Output the (X, Y) coordinate of the center of the cell containing the given text.  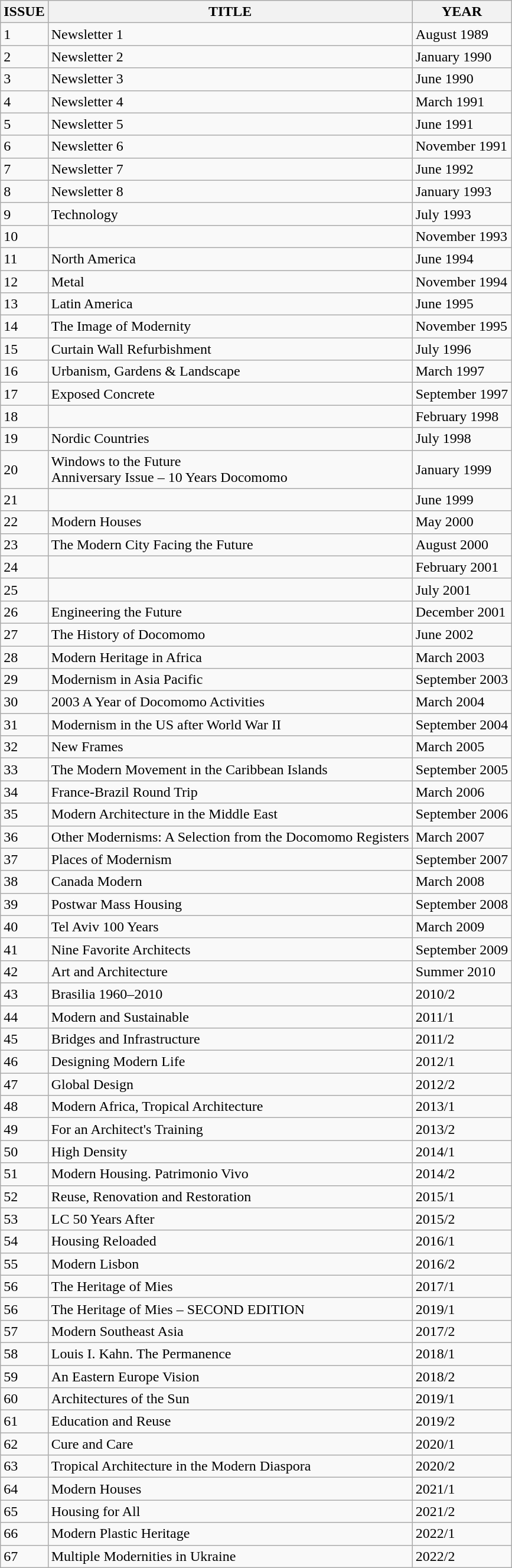
August 2000 (462, 545)
January 1999 (462, 469)
The History of Docomomo (230, 634)
36 (24, 837)
Newsletter 4 (230, 102)
Nine Favorite Architects (230, 949)
France-Brazil Round Trip (230, 792)
Newsletter 6 (230, 146)
58 (24, 1354)
17 (24, 394)
27 (24, 634)
32 (24, 747)
19 (24, 439)
The Image of Modernity (230, 327)
Modernism in the US after World War II (230, 725)
Louis I. Kahn. The Permanence (230, 1354)
Architectures of the Sun (230, 1399)
June 1995 (462, 304)
Modern Heritage in Africa (230, 657)
June 1990 (462, 79)
For an Architect's Training (230, 1129)
Housing for All (230, 1511)
2014/2 (462, 1174)
North America (230, 259)
2020/1 (462, 1444)
March 2009 (462, 927)
Tel Aviv 100 Years (230, 927)
37 (24, 859)
Summer 2010 (462, 972)
10 (24, 236)
June 2002 (462, 634)
61 (24, 1422)
2011/1 (462, 1016)
Windows to the FutureAnniversary Issue – 10 Years Docomomo (230, 469)
57 (24, 1331)
51 (24, 1174)
Cure and Care (230, 1444)
March 2007 (462, 837)
2016/2 (462, 1264)
53 (24, 1219)
Metal (230, 282)
Nordic Countries (230, 439)
2003 A Year of Docomomo Activities (230, 702)
Canada Modern (230, 882)
September 2008 (462, 904)
55 (24, 1264)
LC 50 Years After (230, 1219)
High Density (230, 1152)
Designing Modern Life (230, 1062)
2022/2 (462, 1556)
July 1998 (462, 439)
49 (24, 1129)
Modern Architecture in the Middle East (230, 814)
62 (24, 1444)
September 2006 (462, 814)
18 (24, 416)
9 (24, 214)
Newsletter 7 (230, 169)
Latin America (230, 304)
November 1994 (462, 282)
July 2001 (462, 589)
2012/1 (462, 1062)
42 (24, 972)
2015/2 (462, 1219)
26 (24, 612)
2017/1 (462, 1286)
2019/2 (462, 1422)
March 2004 (462, 702)
March 2006 (462, 792)
24 (24, 567)
43 (24, 994)
June 1991 (462, 124)
September 2007 (462, 859)
January 1990 (462, 57)
Multiple Modernities in Ukraine (230, 1556)
39 (24, 904)
YEAR (462, 12)
22 (24, 522)
8 (24, 191)
Newsletter 1 (230, 34)
May 2000 (462, 522)
Modern and Sustainable (230, 1016)
60 (24, 1399)
Newsletter 8 (230, 191)
February 1998 (462, 416)
64 (24, 1489)
30 (24, 702)
March 1991 (462, 102)
March 1997 (462, 371)
40 (24, 927)
1 (24, 34)
66 (24, 1534)
Reuse, Renovation and Restoration (230, 1197)
47 (24, 1084)
Tropical Architecture in the Modern Diaspora (230, 1466)
20 (24, 469)
Places of Modernism (230, 859)
67 (24, 1556)
5 (24, 124)
Modern Southeast Asia (230, 1331)
June 1992 (462, 169)
2013/2 (462, 1129)
The Modern Movement in the Caribbean Islands (230, 770)
15 (24, 349)
2021/2 (462, 1511)
2015/1 (462, 1197)
Newsletter 5 (230, 124)
TITLE (230, 12)
November 1995 (462, 327)
Brasilia 1960–2010 (230, 994)
March 2008 (462, 882)
2 (24, 57)
September 2005 (462, 770)
Global Design (230, 1084)
2014/1 (462, 1152)
August 1989 (462, 34)
2016/1 (462, 1241)
6 (24, 146)
31 (24, 725)
48 (24, 1107)
2012/2 (462, 1084)
3 (24, 79)
2018/2 (462, 1377)
Postwar Mass Housing (230, 904)
2021/1 (462, 1489)
65 (24, 1511)
Education and Reuse (230, 1422)
Housing Reloaded (230, 1241)
11 (24, 259)
ISSUE (24, 12)
14 (24, 327)
33 (24, 770)
Urbanism, Gardens & Landscape (230, 371)
2017/2 (462, 1331)
Art and Architecture (230, 972)
29 (24, 680)
March 2005 (462, 747)
Technology (230, 214)
Newsletter 2 (230, 57)
Curtain Wall Refurbishment (230, 349)
September 2003 (462, 680)
52 (24, 1197)
An Eastern Europe Vision (230, 1377)
March 2003 (462, 657)
January 1993 (462, 191)
23 (24, 545)
Bridges and Infrastructure (230, 1039)
7 (24, 169)
13 (24, 304)
September 1997 (462, 394)
41 (24, 949)
Modernism in Asia Pacific (230, 680)
45 (24, 1039)
December 2001 (462, 612)
Modern Housing. Patrimonio Vivo (230, 1174)
4 (24, 102)
June 1994 (462, 259)
2018/1 (462, 1354)
2020/2 (462, 1466)
February 2001 (462, 567)
July 1993 (462, 214)
Newsletter 3 (230, 79)
Exposed Concrete (230, 394)
2013/1 (462, 1107)
The Heritage of Mies – SECOND EDITION (230, 1309)
2022/1 (462, 1534)
2011/2 (462, 1039)
50 (24, 1152)
54 (24, 1241)
Other Modernisms: A Selection from the Docomomo Registers (230, 837)
12 (24, 282)
38 (24, 882)
28 (24, 657)
November 1993 (462, 236)
Modern Africa, Tropical Architecture (230, 1107)
34 (24, 792)
59 (24, 1377)
The Heritage of Mies (230, 1286)
July 1996 (462, 349)
September 2009 (462, 949)
25 (24, 589)
June 1999 (462, 500)
Engineering the Future (230, 612)
46 (24, 1062)
September 2004 (462, 725)
21 (24, 500)
The Modern City Facing the Future (230, 545)
16 (24, 371)
35 (24, 814)
Modern Lisbon (230, 1264)
63 (24, 1466)
Modern Plastic Heritage (230, 1534)
New Frames (230, 747)
44 (24, 1016)
November 1991 (462, 146)
2010/2 (462, 994)
